Extract the [X, Y] coordinate from the center of the cell holding the provided text.  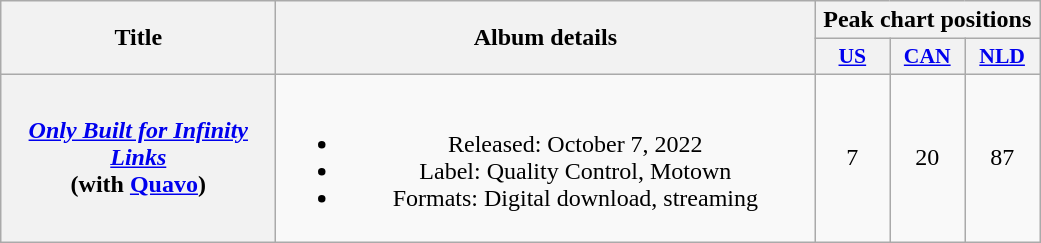
20 [928, 158]
Released: October 7, 2022Label: Quality Control, MotownFormats: Digital download, streaming [546, 158]
US [852, 57]
Album details [546, 38]
NLD [1002, 57]
CAN [928, 57]
7 [852, 158]
Only Built for Infinity Links(with Quavo) [138, 158]
Title [138, 38]
Peak chart positions [928, 20]
87 [1002, 158]
